From the cell containing the given text, extract its center point as [X, Y] coordinate. 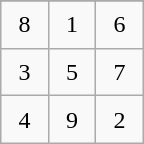
2 [120, 120]
3 [24, 72]
7 [120, 72]
1 [72, 24]
4 [24, 120]
8 [24, 24]
5 [72, 72]
9 [72, 120]
6 [120, 24]
